Capture the cell that displays the provided text and extract its (X, Y) central coordinate. 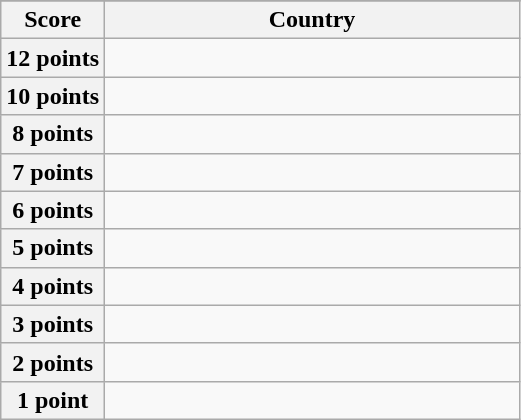
2 points (53, 362)
7 points (53, 172)
10 points (53, 96)
8 points (53, 134)
1 point (53, 400)
12 points (53, 58)
Country (312, 20)
Score (53, 20)
5 points (53, 248)
4 points (53, 286)
3 points (53, 324)
6 points (53, 210)
